Scan for the cell matching the given text and deliver its [x, y] coordinate at center. 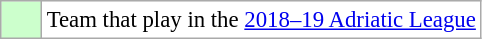
Team that play in the 2018–19 Adriatic League [261, 20]
